Search for the cell housing the specified text and yield its [x, y] center coordinate. 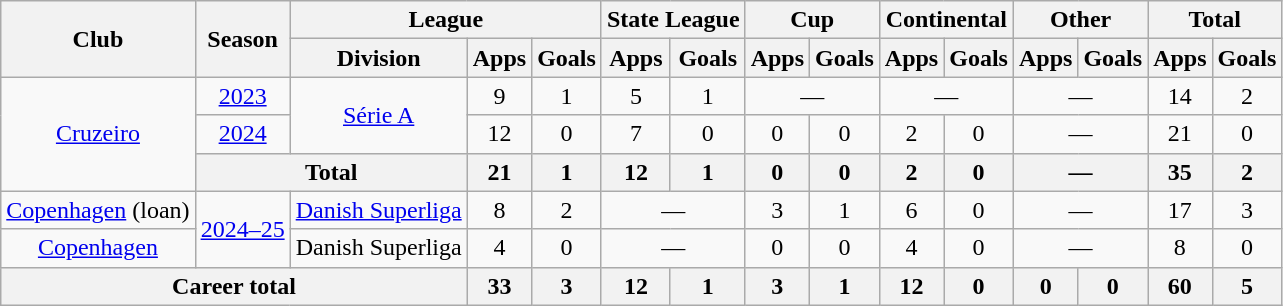
6 [911, 210]
35 [1180, 172]
Copenhagen (loan) [98, 210]
Career total [234, 286]
17 [1180, 210]
Série A [378, 115]
7 [636, 134]
Continental [946, 20]
2024–25 [242, 229]
Division [378, 58]
60 [1180, 286]
2024 [242, 134]
Club [98, 39]
Cruzeiro [98, 134]
Cup [812, 20]
League [446, 20]
33 [499, 286]
Season [242, 39]
State League [673, 20]
Copenhagen [98, 248]
14 [1180, 96]
Other [1080, 20]
9 [499, 96]
2023 [242, 96]
